Output the (X, Y) coordinate of the center of the cell containing the given text.  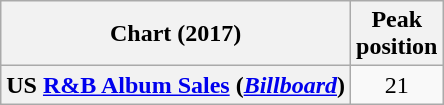
21 (397, 85)
Chart (2017) (176, 34)
Peakposition (397, 34)
US R&B Album Sales (Billboard) (176, 85)
